Determine the (X, Y) coordinate at the center of the cell enclosing the given text.  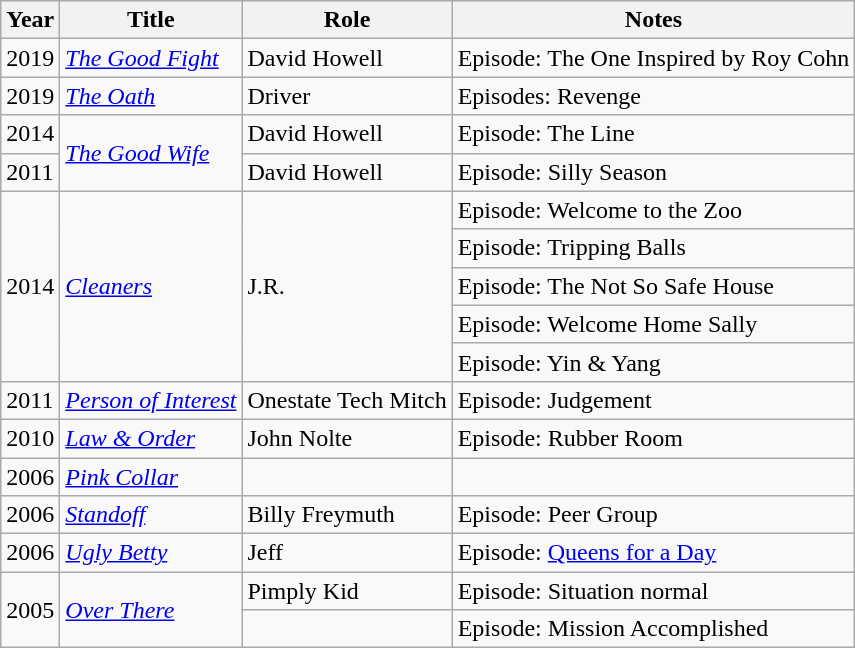
Law & Order (151, 438)
Episode: Welcome to the Zoo (654, 210)
The Oath (151, 96)
Title (151, 20)
Episode: Yin & Yang (654, 362)
J.R. (347, 286)
Pimply Kid (347, 591)
Episodes: Revenge (654, 96)
Billy Freymuth (347, 515)
2010 (30, 438)
Episode: Peer Group (654, 515)
Standoff (151, 515)
Cleaners (151, 286)
Episode: Tripping Balls (654, 248)
Pink Collar (151, 477)
Person of Interest (151, 400)
Driver (347, 96)
The Good Wife (151, 153)
Episode: Judgement (654, 400)
Episode: Mission Accomplished (654, 629)
Episode: Rubber Room (654, 438)
Episode: The Line (654, 134)
Episode: Silly Season (654, 172)
Year (30, 20)
Episode: The One Inspired by Roy Cohn (654, 58)
Onestate Tech Mitch (347, 400)
Episode: Situation normal (654, 591)
Episode: Welcome Home Sally (654, 324)
Jeff (347, 553)
Ugly Betty (151, 553)
Episode: The Not So Safe House (654, 286)
2005 (30, 610)
Role (347, 20)
Episode: Queens for a Day (654, 553)
Over There (151, 610)
Notes (654, 20)
The Good Fight (151, 58)
John Nolte (347, 438)
